For the text-containing cell, return its midpoint in (X, Y) coordinate format. 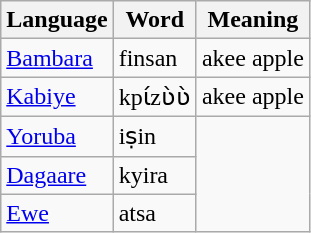
Meaning (252, 20)
iṣin (154, 136)
kpɩ́zʋ̀ʋ̀ (154, 97)
finsan (154, 58)
Ewe (57, 213)
Kabiye (57, 97)
Language (57, 20)
kyira (154, 175)
Yoruba (57, 136)
Bambara (57, 58)
Word (154, 20)
Dagaare (57, 175)
atsa (154, 213)
